From the cell containing the given text, extract its center point as (X, Y) coordinate. 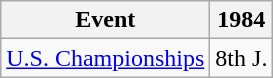
U.S. Championships (106, 58)
8th J. (242, 58)
1984 (242, 20)
Event (106, 20)
